Identify which cell holds the provided text, then report its [X, Y] central coordinate. 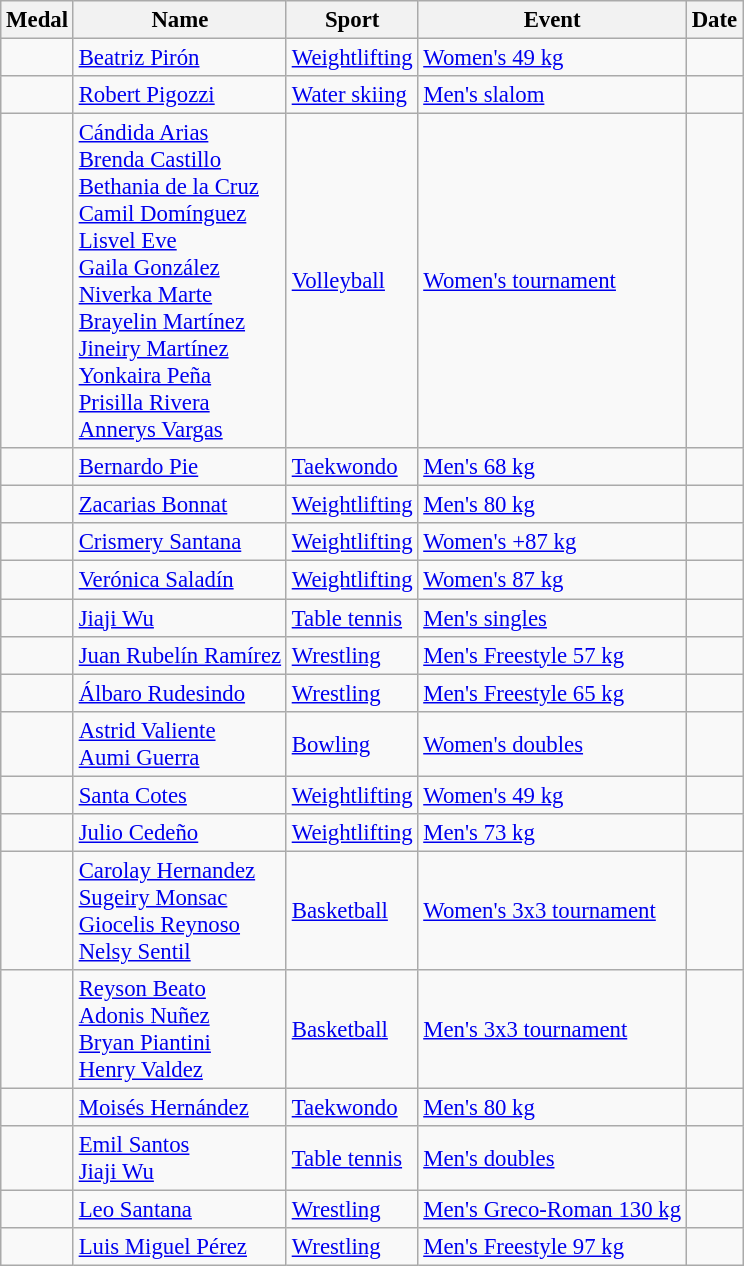
Sport [352, 20]
Women's 3x3 tournament [552, 910]
Verónica Saladín [180, 580]
Álbaro Rudesindo [180, 693]
Men's 73 kg [552, 833]
Crismery Santana [180, 543]
Emil SantosJiaji Wu [180, 1158]
Juan Rubelín Ramírez [180, 655]
Men's 3x3 tournament [552, 1030]
Women's doubles [552, 744]
Astrid ValienteAumi Guerra [180, 744]
Medal [38, 20]
Men's Freestyle 97 kg [552, 1247]
Women's +87 kg [552, 543]
Men's slalom [552, 95]
Volleyball [352, 282]
Women's tournament [552, 282]
Women's 87 kg [552, 580]
Men's Freestyle 57 kg [552, 655]
Bernardo Pie [180, 467]
Men's singles [552, 618]
Date [714, 20]
Robert Pigozzi [180, 95]
Santa Cotes [180, 795]
Leo Santana [180, 1210]
Reyson BeatoAdonis NuñezBryan PiantiniHenry Valdez [180, 1030]
Men's Freestyle 65 kg [552, 693]
Water skiing [352, 95]
Men's Greco-Roman 130 kg [552, 1210]
Luis Miguel Pérez [180, 1247]
Event [552, 20]
Zacarias Bonnat [180, 505]
Moisés Hernández [180, 1107]
Name [180, 20]
Bowling [352, 744]
Julio Cedeño [180, 833]
Men's doubles [552, 1158]
Jiaji Wu [180, 618]
Carolay HernandezSugeiry MonsacGiocelis ReynosoNelsy Sentil [180, 910]
Men's 68 kg [552, 467]
Beatriz Pirón [180, 58]
